Pinpoint the cell where the given text exists, returning its (X, Y) midpoint coordinate. 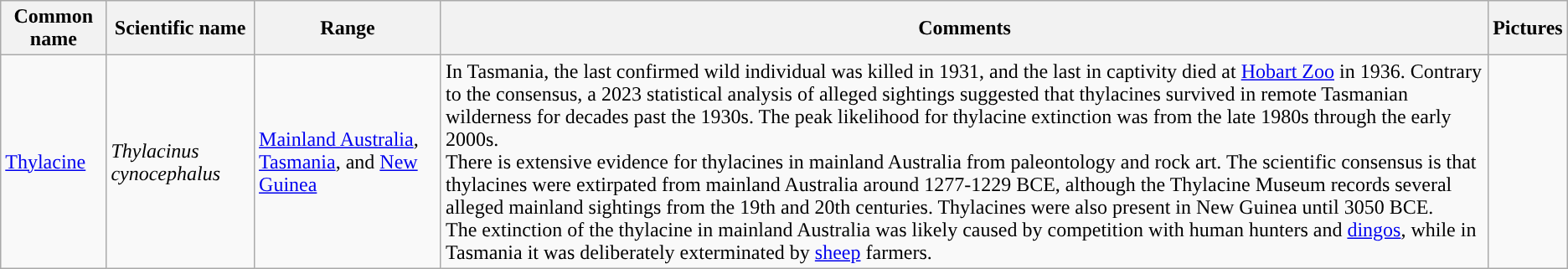
Pictures (1528, 28)
Scientific name (181, 28)
Thylacine (54, 162)
Common name (54, 28)
Comments (964, 28)
Mainland Australia, Tasmania, and New Guinea (348, 162)
Thylacinus cynocephalus (181, 162)
Range (348, 28)
